Capture the cell that displays the provided text and extract its (X, Y) central coordinate. 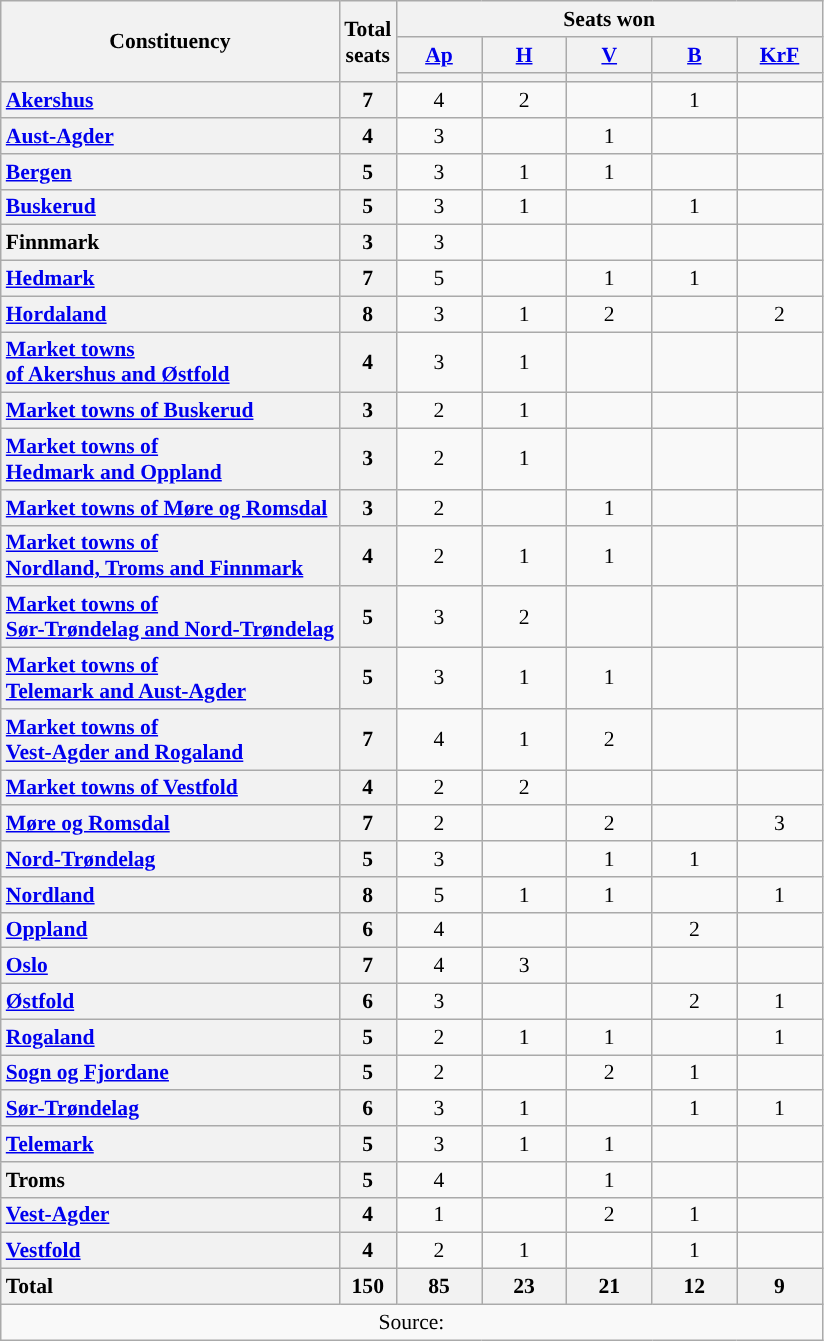
Market towns ofSør-Trøndelag and Nord-Trøndelag (170, 618)
Hedmark (170, 279)
Sør-Trøndelag (170, 1109)
Oppland (170, 930)
Østfold (170, 1002)
Market towns ofHedmark and Oppland (170, 460)
Oslo (170, 966)
Troms (170, 1180)
Buskerud (170, 207)
Market towns ofNordland, Troms and Finnmark (170, 556)
Nordland (170, 895)
Sogn og Fjordane (170, 1073)
150 (368, 1287)
Market townsof Akershus and Østfold (170, 362)
H (524, 55)
Constituency (170, 42)
Rogaland (170, 1037)
Ap (438, 55)
B (694, 55)
Source: (412, 1322)
Aust-Agder (170, 136)
Nord-Trøndelag (170, 859)
Market towns of Møre og Romsdal (170, 508)
Vest-Agder (170, 1215)
9 (780, 1287)
Totalseats (368, 42)
85 (438, 1287)
Hordaland (170, 314)
Finnmark (170, 243)
Market towns ofVest-Agder and Rogaland (170, 740)
V (610, 55)
Market towns of Vestfold (170, 788)
12 (694, 1287)
Market towns of Buskerud (170, 411)
KrF (780, 55)
Total (170, 1287)
21 (610, 1287)
23 (524, 1287)
Telemark (170, 1144)
Bergen (170, 172)
Møre og Romsdal (170, 824)
Akershus (170, 101)
Seats won (609, 19)
Market towns ofTelemark and Aust-Agder (170, 678)
Vestfold (170, 1251)
